Extract the [x, y] coordinate from the center of the cell holding the provided text.  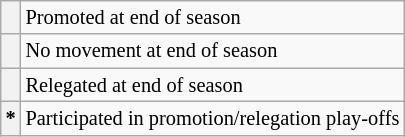
Relegated at end of season [213, 85]
Promoted at end of season [213, 17]
No movement at end of season [213, 51]
* [11, 118]
Participated in promotion/relegation play-offs [213, 118]
